Locate the cell with the specified text and output its [x, y] center coordinate. 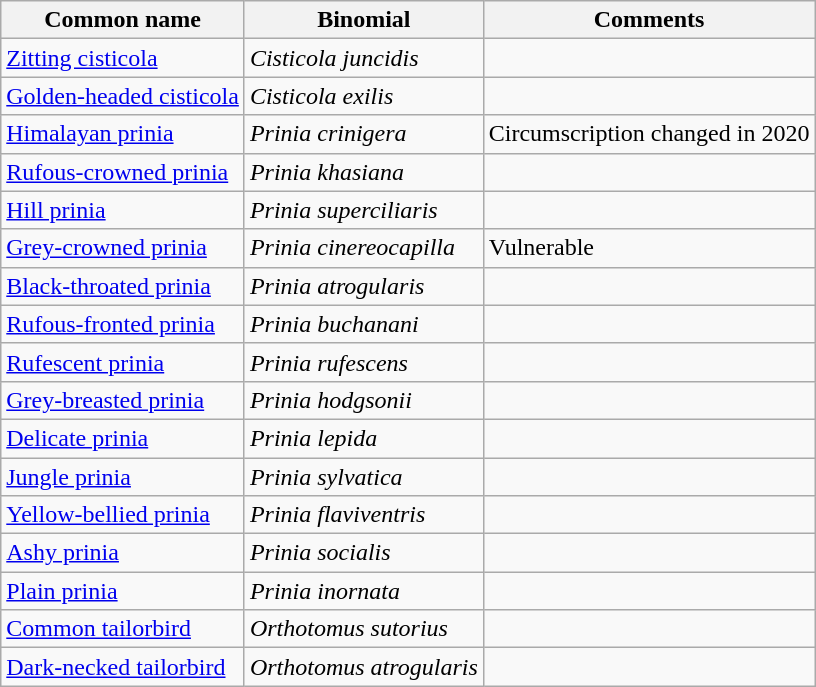
Common name [123, 20]
Hill prinia [123, 210]
Prinia sylvatica [364, 477]
Orthotomus atrogularis [364, 667]
Prinia superciliaris [364, 210]
Prinia atrogularis [364, 286]
Comments [649, 20]
Cisticola exilis [364, 96]
Rufous-fronted prinia [123, 324]
Himalayan prinia [123, 134]
Orthotomus sutorius [364, 629]
Plain prinia [123, 591]
Grey-crowned prinia [123, 248]
Prinia socialis [364, 553]
Jungle prinia [123, 477]
Yellow-bellied prinia [123, 515]
Common tailorbird [123, 629]
Dark-necked tailorbird [123, 667]
Circumscription changed in 2020 [649, 134]
Rufescent prinia [123, 362]
Vulnerable [649, 248]
Prinia cinereocapilla [364, 248]
Black-throated prinia [123, 286]
Prinia hodgsonii [364, 400]
Prinia khasiana [364, 172]
Prinia buchanani [364, 324]
Prinia inornata [364, 591]
Prinia lepida [364, 438]
Delicate prinia [123, 438]
Prinia flaviventris [364, 515]
Zitting cisticola [123, 58]
Binomial [364, 20]
Golden-headed cisticola [123, 96]
Rufous-crowned prinia [123, 172]
Prinia rufescens [364, 362]
Grey-breasted prinia [123, 400]
Cisticola juncidis [364, 58]
Prinia crinigera [364, 134]
Ashy prinia [123, 553]
